Scan for the cell matching the given text and deliver its (x, y) coordinate at center. 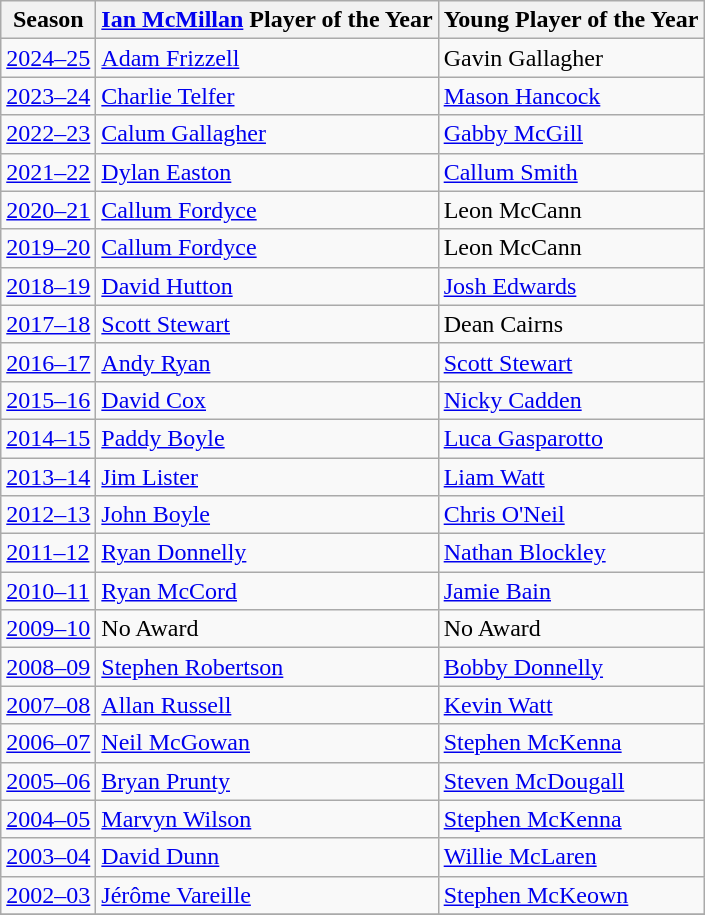
2008–09 (48, 667)
John Boyle (267, 515)
Luca Gasparotto (571, 438)
David Dunn (267, 857)
Liam Watt (571, 477)
Gabby McGill (571, 134)
Jim Lister (267, 477)
Nathan Blockley (571, 553)
2011–12 (48, 553)
Andy Ryan (267, 362)
2017–18 (48, 324)
2016–17 (48, 362)
2002–03 (48, 895)
Young Player of the Year (571, 20)
Paddy Boyle (267, 438)
2003–04 (48, 857)
2021–22 (48, 172)
2013–14 (48, 477)
Marvyn Wilson (267, 819)
Ryan McCord (267, 591)
Bryan Prunty (267, 781)
Kevin Watt (571, 705)
2019–20 (48, 248)
David Hutton (267, 286)
Adam Frizzell (267, 58)
Callum Smith (571, 172)
2018–19 (48, 286)
Nicky Cadden (571, 400)
2022–23 (48, 134)
Chris O'Neil (571, 515)
Stephen McKeown (571, 895)
Calum Gallagher (267, 134)
2023–24 (48, 96)
Dean Cairns (571, 324)
2009–10 (48, 629)
Steven McDougall (571, 781)
Josh Edwards (571, 286)
Dylan Easton (267, 172)
Jérôme Vareille (267, 895)
David Cox (267, 400)
Gavin Gallagher (571, 58)
Stephen Robertson (267, 667)
Bobby Donnelly (571, 667)
2015–16 (48, 400)
Ian McMillan Player of the Year (267, 20)
Willie McLaren (571, 857)
2004–05 (48, 819)
2010–11 (48, 591)
2007–08 (48, 705)
2020–21 (48, 210)
2014–15 (48, 438)
2006–07 (48, 743)
Season (48, 20)
Jamie Bain (571, 591)
Mason Hancock (571, 96)
Neil McGowan (267, 743)
Ryan Donnelly (267, 553)
2012–13 (48, 515)
Charlie Telfer (267, 96)
2024–25 (48, 58)
Allan Russell (267, 705)
2005–06 (48, 781)
